Locate the cell with the specified text and output its (x, y) center coordinate. 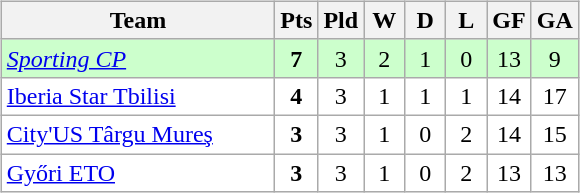
15 (554, 134)
Sporting CP (138, 58)
GA (554, 20)
Team (138, 20)
17 (554, 96)
Győri ETO (138, 173)
Pts (296, 20)
D (426, 20)
Pld (341, 20)
7 (296, 58)
City'US Târgu Mureş (138, 134)
4 (296, 96)
GF (509, 20)
L (466, 20)
9 (554, 58)
Iberia Star Tbilisi (138, 96)
W (384, 20)
